Identify which cell holds the provided text, then report its [x, y] central coordinate. 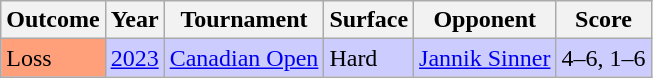
Canadian Open [244, 58]
Year [134, 20]
Hard [369, 58]
Loss [53, 58]
Opponent [485, 20]
Surface [369, 20]
Outcome [53, 20]
2023 [134, 58]
4–6, 1–6 [604, 58]
Tournament [244, 20]
Jannik Sinner [485, 58]
Score [604, 20]
